Identify which cell holds the provided text, then report its [x, y] central coordinate. 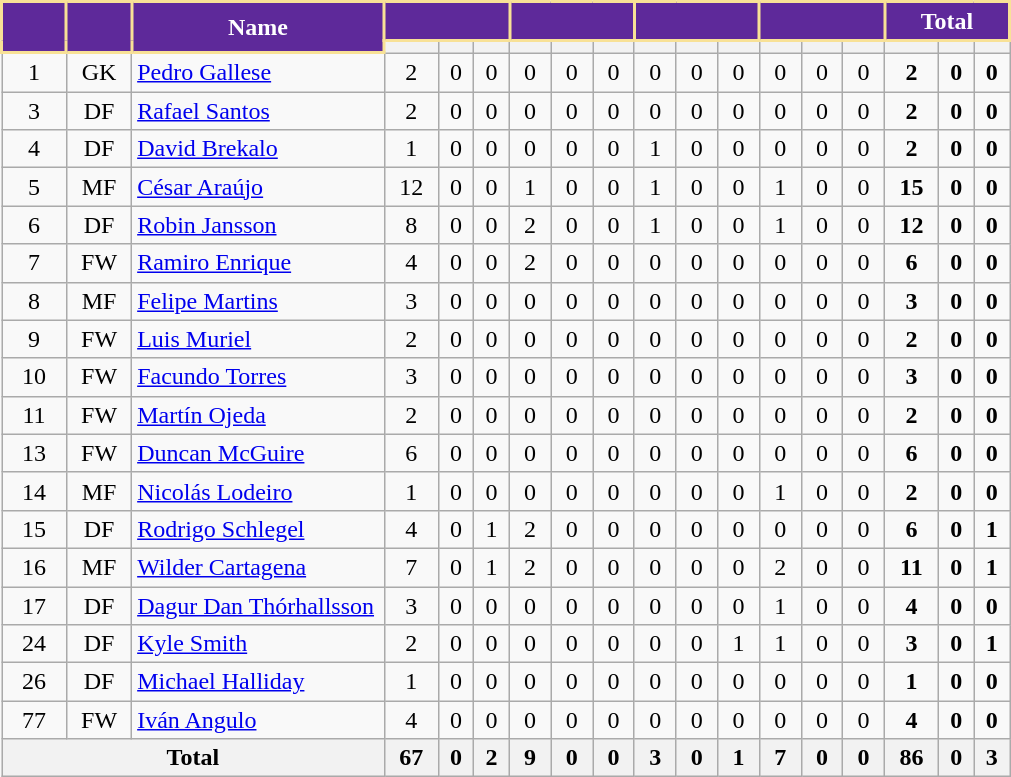
Michael Halliday [258, 682]
David Brekalo [258, 149]
Kyle Smith [258, 644]
5 [34, 187]
Ramiro Enrique [258, 263]
16 [34, 567]
24 [34, 644]
Facundo Torres [258, 377]
13 [34, 453]
Felipe Martins [258, 301]
Wilder Cartagena [258, 567]
77 [34, 720]
10 [34, 377]
17 [34, 605]
Dagur Dan Thórhallsson [258, 605]
Name [258, 28]
14 [34, 491]
César Araújo [258, 187]
86 [911, 758]
Martín Ojeda [258, 415]
Robin Jansson [258, 225]
Duncan McGuire [258, 453]
Nicolás Lodeiro [258, 491]
Rodrigo Schlegel [258, 529]
Pedro Gallese [258, 72]
Rafael Santos [258, 111]
67 [411, 758]
Luis Muriel [258, 339]
Iván Angulo [258, 720]
GK [100, 72]
26 [34, 682]
